Capture the cell that displays the provided text and extract its (X, Y) central coordinate. 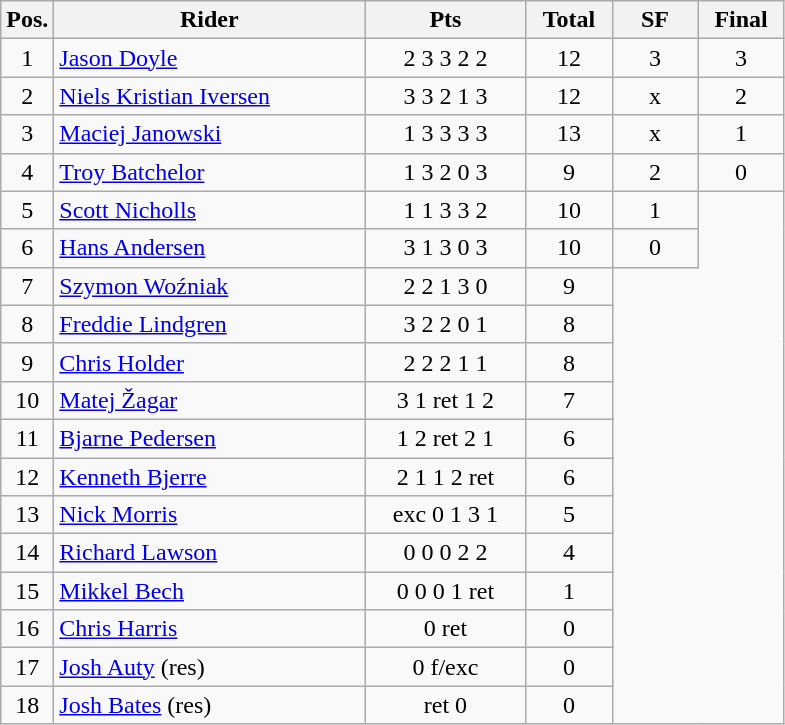
Josh Bates (res) (210, 705)
Final (741, 20)
Troy Batchelor (210, 172)
1 1 3 3 2 (446, 210)
15 (28, 591)
Richard Lawson (210, 553)
0 f/exc (446, 667)
1 3 2 0 3 (446, 172)
11 (28, 438)
ret 0 (446, 705)
2 2 1 3 0 (446, 286)
18 (28, 705)
Niels Kristian Iversen (210, 96)
3 2 2 0 1 (446, 324)
Chris Harris (210, 629)
Freddie Lindgren (210, 324)
2 2 2 1 1 (446, 362)
0 0 0 1 ret (446, 591)
17 (28, 667)
Hans Andersen (210, 248)
14 (28, 553)
Matej Žagar (210, 400)
1 2 ret 2 1 (446, 438)
3 3 2 1 3 (446, 96)
exc 0 1 3 1 (446, 515)
Bjarne Pedersen (210, 438)
0 ret (446, 629)
2 3 3 2 2 (446, 58)
2 1 1 2 ret (446, 477)
SF (655, 20)
Josh Auty (res) (210, 667)
Jason Doyle (210, 58)
3 1 ret 1 2 (446, 400)
Chris Holder (210, 362)
Nick Morris (210, 515)
0 0 0 2 2 (446, 553)
3 1 3 0 3 (446, 248)
Rider (210, 20)
1 3 3 3 3 (446, 134)
Kenneth Bjerre (210, 477)
Total (569, 20)
Szymon Woźniak (210, 286)
Mikkel Bech (210, 591)
Pos. (28, 20)
Scott Nicholls (210, 210)
Maciej Janowski (210, 134)
Pts (446, 20)
16 (28, 629)
